Return the (x, y) coordinate for the center point of the cell that contains the specified text.  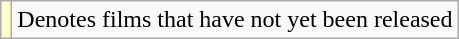
Denotes films that have not yet been released (235, 20)
